Return the [X, Y] coordinate for the center point of the cell that contains the specified text.  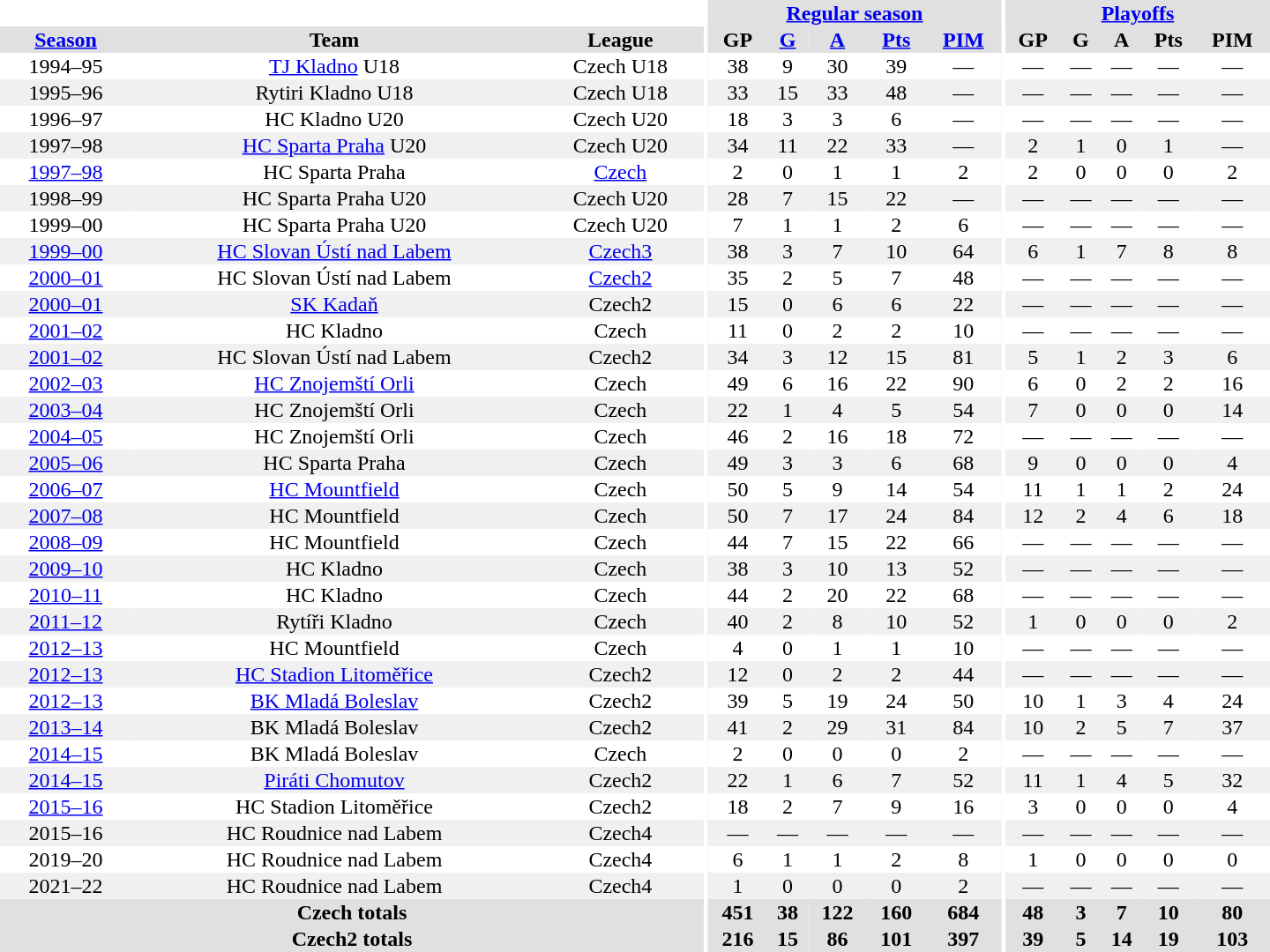
35 [737, 278]
2010–11 [65, 595]
1996–97 [65, 119]
684 [963, 912]
31 [896, 727]
1994–95 [65, 66]
Playoffs [1138, 13]
2003–04 [65, 410]
TJ Kladno U18 [334, 66]
Czech3 [621, 251]
Czech2 totals [352, 939]
80 [1233, 912]
160 [896, 912]
101 [896, 939]
40 [737, 621]
Rytiri Kladno U18 [334, 93]
37 [1233, 727]
2011–12 [65, 621]
17 [838, 516]
2013–14 [65, 727]
30 [838, 66]
81 [963, 357]
90 [963, 383]
103 [1233, 939]
86 [838, 939]
Rytíři Kladno [334, 621]
29 [838, 727]
28 [737, 198]
66 [963, 542]
2021–22 [65, 886]
League [621, 40]
2009–10 [65, 569]
2019–20 [65, 859]
13 [896, 569]
41 [737, 727]
32 [1233, 780]
451 [737, 912]
216 [737, 939]
2005–06 [65, 463]
46 [737, 436]
Team [334, 40]
2008–09 [65, 542]
Czech totals [352, 912]
20 [838, 595]
SK Kadaň [334, 304]
Regular season [855, 13]
2007–08 [65, 516]
122 [838, 912]
1998–99 [65, 198]
2006–07 [65, 489]
72 [963, 436]
2004–05 [65, 436]
397 [963, 939]
1995–96 [65, 93]
2002–03 [65, 383]
Piráti Chomutov [334, 780]
HC Kladno U20 [334, 119]
Season [65, 40]
64 [963, 251]
